Detect which cell encompasses the target text, then output its [x, y] center coordinate. 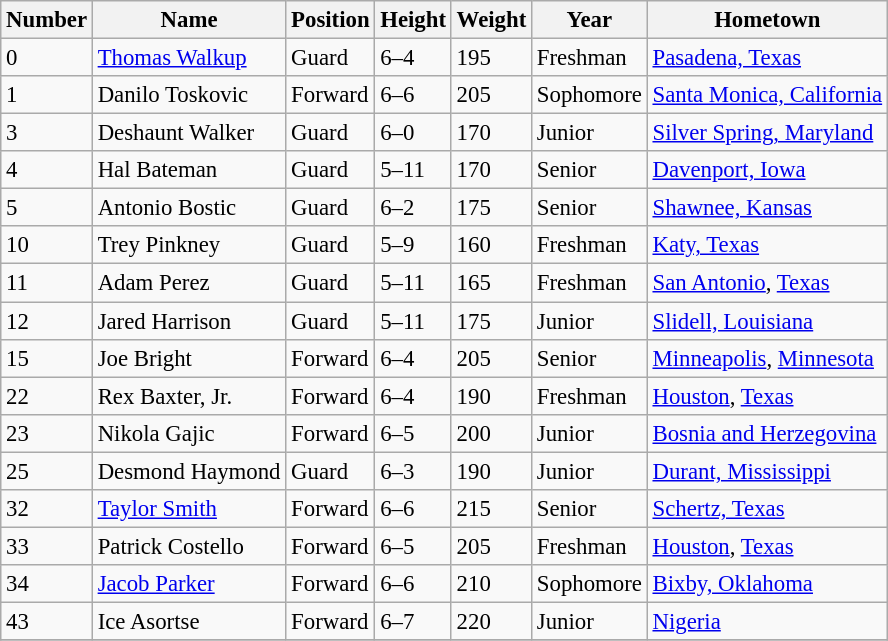
43 [47, 621]
Schertz, Texas [767, 509]
1 [47, 95]
Davenport, Iowa [767, 170]
Nigeria [767, 621]
Thomas Walkup [188, 58]
Name [188, 20]
6–3 [413, 471]
Joe Bright [188, 358]
Minneapolis, Minnesota [767, 358]
3 [47, 133]
Antonio Bostic [188, 208]
165 [491, 283]
Jared Harrison [188, 321]
4 [47, 170]
6–0 [413, 133]
215 [491, 509]
Rex Baxter, Jr. [188, 396]
6–7 [413, 621]
220 [491, 621]
5 [47, 208]
195 [491, 58]
Year [590, 20]
0 [47, 58]
6–2 [413, 208]
32 [47, 509]
San Antonio, Texas [767, 283]
Taylor Smith [188, 509]
Desmond Haymond [188, 471]
Deshaunt Walker [188, 133]
200 [491, 433]
Pasadena, Texas [767, 58]
Danilo Toskovic [188, 95]
Height [413, 20]
210 [491, 584]
5–9 [413, 245]
160 [491, 245]
15 [47, 358]
Adam Perez [188, 283]
34 [47, 584]
22 [47, 396]
33 [47, 546]
Bixby, Oklahoma [767, 584]
Silver Spring, Maryland [767, 133]
Katy, Texas [767, 245]
12 [47, 321]
11 [47, 283]
Patrick Costello [188, 546]
25 [47, 471]
Nikola Gajic [188, 433]
Jacob Parker [188, 584]
Shawnee, Kansas [767, 208]
Durant, Mississippi [767, 471]
Santa Monica, California [767, 95]
Ice Asortse [188, 621]
10 [47, 245]
Number [47, 20]
Slidell, Louisiana [767, 321]
Hometown [767, 20]
Trey Pinkney [188, 245]
Hal Bateman [188, 170]
Weight [491, 20]
Bosnia and Herzegovina [767, 433]
Position [330, 20]
23 [47, 433]
